Find where the given text appears and provide that cell's center as (X, Y) coordinate. 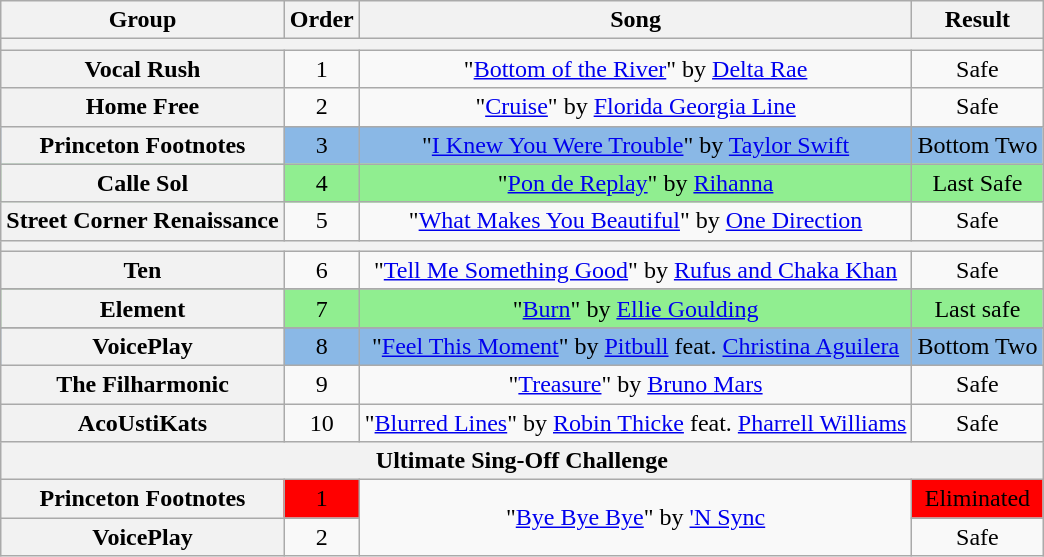
"Cruise" by Florida Georgia Line (636, 107)
The Filharmonic (142, 384)
Ten (142, 270)
Calle Sol (142, 183)
Vocal Rush (142, 69)
"Bye Bye Bye" by 'N Sync (636, 518)
"Bottom of the River" by Delta Rae (636, 69)
10 (322, 423)
Last Safe (978, 183)
"Tell Me Something Good" by Rufus and Chaka Khan (636, 270)
Order (322, 20)
Song (636, 20)
Element (142, 308)
"Treasure" by Bruno Mars (636, 384)
"Burn" by Ellie Goulding (636, 308)
5 (322, 221)
"Pon de Replay" by Rihanna (636, 183)
Ultimate Sing-Off Challenge (522, 461)
"Blurred Lines" by Robin Thicke feat. Pharrell Williams (636, 423)
AcoUstiKats (142, 423)
6 (322, 270)
Street Corner Renaissance (142, 221)
"What Makes You Beautiful" by One Direction (636, 221)
Group (142, 20)
9 (322, 384)
Result (978, 20)
Last safe (978, 308)
8 (322, 346)
Eliminated (978, 499)
7 (322, 308)
4 (322, 183)
Home Free (142, 107)
"I Knew You Were Trouble" by Taylor Swift (636, 145)
3 (322, 145)
"Feel This Moment" by Pitbull feat. Christina Aguilera (636, 346)
